Return [x, y] of the center of cell containing provided text 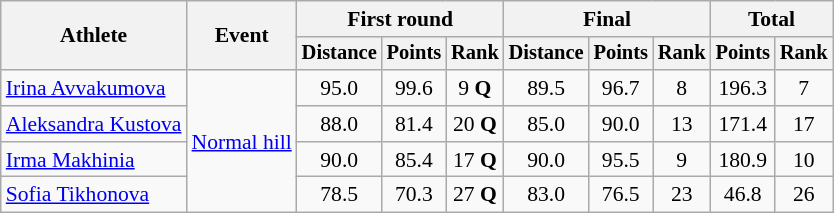
13 [682, 124]
46.8 [743, 195]
76.5 [621, 195]
83.0 [546, 195]
Irma Makhinia [94, 160]
First round [400, 19]
89.5 [546, 88]
95.5 [621, 160]
7 [804, 88]
23 [682, 195]
70.3 [414, 195]
20 Q [475, 124]
85.4 [414, 160]
81.4 [414, 124]
196.3 [743, 88]
Sofia Tikhonova [94, 195]
Final [608, 19]
26 [804, 195]
27 Q [475, 195]
9 [682, 160]
9 Q [475, 88]
Athlete [94, 36]
88.0 [340, 124]
180.9 [743, 160]
Irina Avvakumova [94, 88]
8 [682, 88]
99.6 [414, 88]
Total [772, 19]
78.5 [340, 195]
Normal hill [242, 141]
85.0 [546, 124]
171.4 [743, 124]
10 [804, 160]
Event [242, 36]
96.7 [621, 88]
17 Q [475, 160]
Aleksandra Kustova [94, 124]
95.0 [340, 88]
17 [804, 124]
